For the text-containing cell, return its midpoint in (x, y) coordinate format. 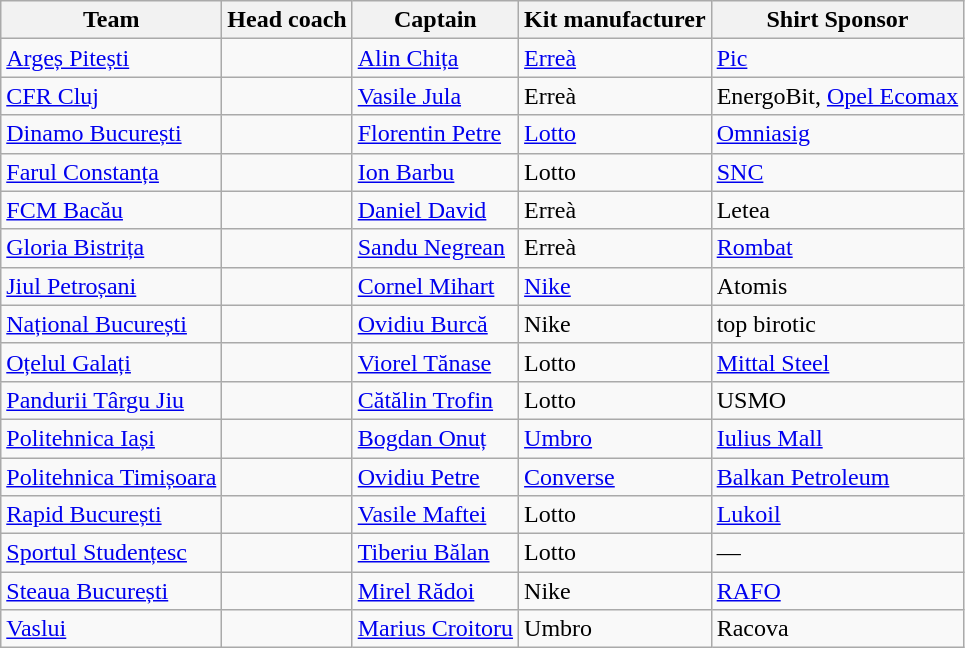
Marius Croitoru (435, 629)
Politehnica Iași (112, 438)
Sportul Studențesc (112, 553)
EnergoBit, Opel Ecomax (838, 96)
Tiberiu Bălan (435, 553)
Național București (112, 324)
Team (112, 20)
Sandu Negrean (435, 248)
Omniasig (838, 134)
Bogdan Onuț (435, 438)
SNC (838, 172)
Head coach (287, 20)
Lukoil (838, 515)
Viorel Tănase (435, 362)
Rapid București (112, 515)
Vasile Maftei (435, 515)
Shirt Sponsor (838, 20)
Converse (616, 477)
Ion Barbu (435, 172)
Letea (838, 210)
— (838, 553)
Florentin Petre (435, 134)
Ovidiu Burcă (435, 324)
USMO (838, 400)
Balkan Petroleum (838, 477)
Ovidiu Petre (435, 477)
Iulius Mall (838, 438)
Pandurii Târgu Jiu (112, 400)
Racova (838, 629)
Cătălin Trofin (435, 400)
Pic (838, 58)
Daniel David (435, 210)
Argeș Pitești (112, 58)
Vasile Jula (435, 96)
Steaua București (112, 591)
Dinamo București (112, 134)
Atomis (838, 286)
Mittal Steel (838, 362)
Alin Chița (435, 58)
Captain (435, 20)
Kit manufacturer (616, 20)
Vaslui (112, 629)
Jiul Petroșani (112, 286)
Farul Constanța (112, 172)
FCM Bacău (112, 210)
CFR Cluj (112, 96)
RAFO (838, 591)
Politehnica Timișoara (112, 477)
Rombat (838, 248)
Oțelul Galați (112, 362)
Mirel Rădoi (435, 591)
Cornel Mihart (435, 286)
Gloria Bistrița (112, 248)
top birotic (838, 324)
